Search for the cell housing the specified text and yield its [X, Y] center coordinate. 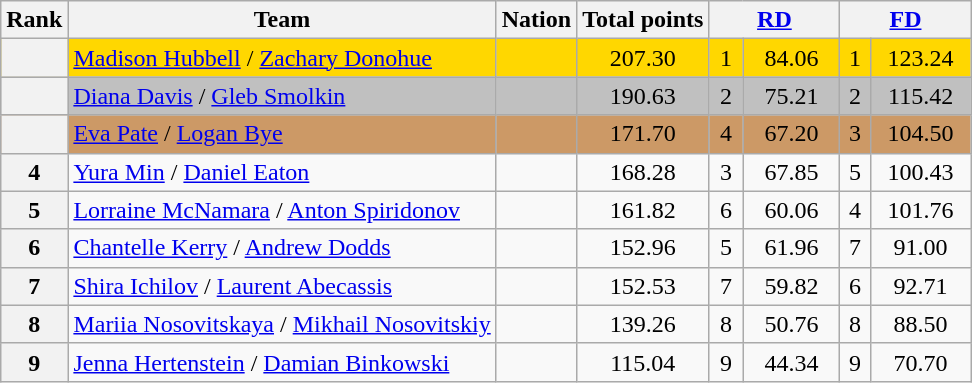
92.71 [920, 286]
59.82 [792, 286]
100.43 [920, 172]
Shira Ichilov / Laurent Abecassis [282, 286]
61.96 [792, 248]
Jenna Hertenstein / Damian Binkowski [282, 362]
67.20 [792, 134]
88.50 [920, 324]
Lorraine McNamara / Anton Spiridonov [282, 210]
171.70 [643, 134]
75.21 [792, 96]
Team [282, 20]
67.85 [792, 172]
168.28 [643, 172]
Eva Pate / Logan Bye [282, 134]
161.82 [643, 210]
104.50 [920, 134]
Madison Hubbell / Zachary Donohue [282, 58]
RD [774, 20]
115.04 [643, 362]
Mariia Nosovitskaya / Mikhail Nosovitskiy [282, 324]
Chantelle Kerry / Andrew Dodds [282, 248]
60.06 [792, 210]
152.53 [643, 286]
Yura Min / Daniel Eaton [282, 172]
70.70 [920, 362]
44.34 [792, 362]
84.06 [792, 58]
Nation [536, 20]
50.76 [792, 324]
123.24 [920, 58]
101.76 [920, 210]
139.26 [643, 324]
152.96 [643, 248]
Diana Davis / Gleb Smolkin [282, 96]
115.42 [920, 96]
190.63 [643, 96]
Rank [34, 20]
Total points [643, 20]
91.00 [920, 248]
FD [906, 20]
207.30 [643, 58]
